Detect which cell encompasses the target text, then output its (X, Y) center coordinate. 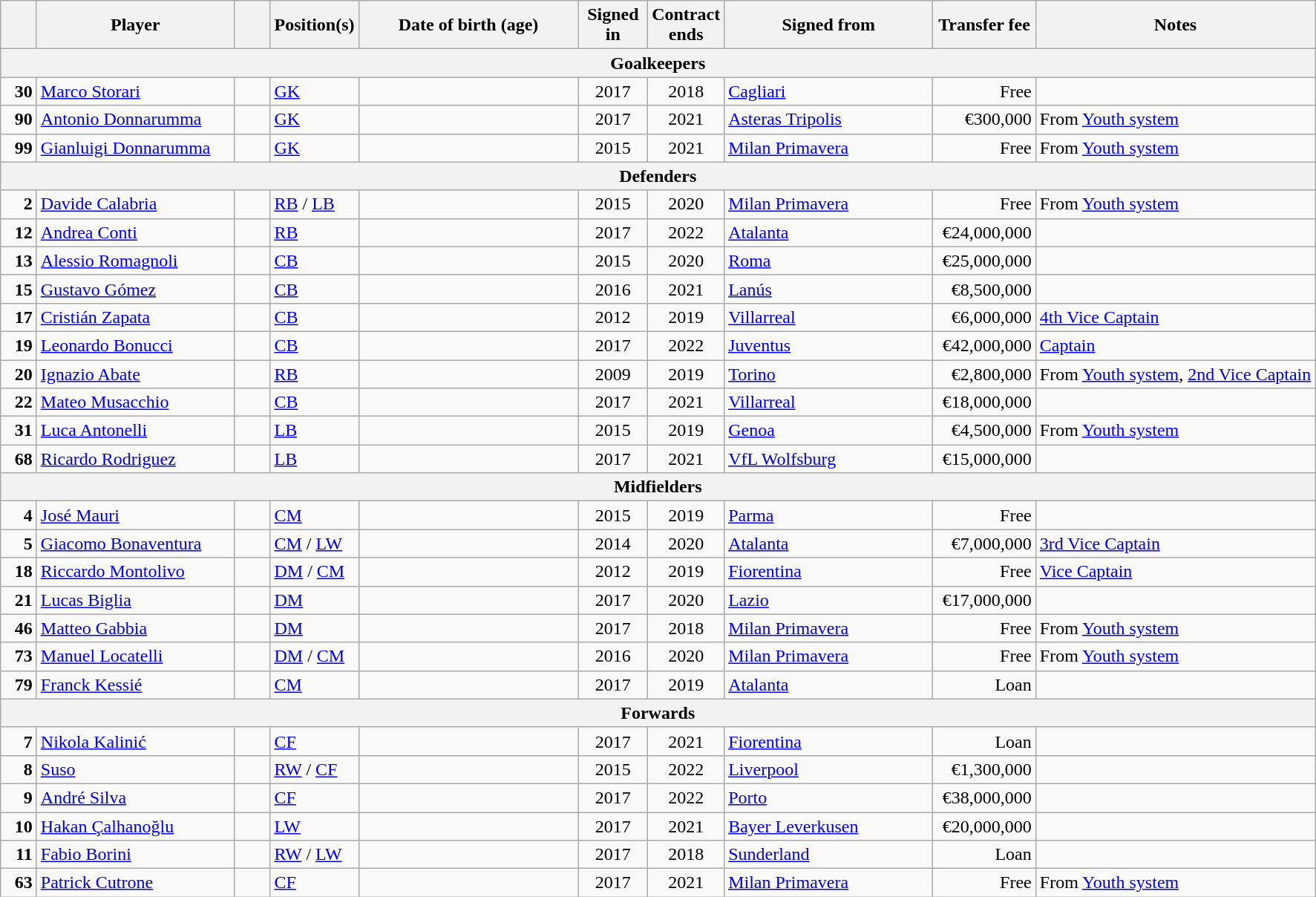
Fabio Borini (135, 855)
€8,500,000 (984, 289)
19 (19, 345)
€4,500,000 (984, 431)
Nikola Kalinić (135, 741)
André Silva (135, 797)
3rd Vice Captain (1176, 544)
Matteo Gabbia (135, 628)
21 (19, 600)
€15,000,000 (984, 459)
From Youth system, 2nd Vice Captain (1176, 374)
63 (19, 883)
Transfer fee (984, 25)
2 (19, 204)
Asteras Tripolis (828, 120)
€24,000,000 (984, 232)
46 (19, 628)
31 (19, 431)
4th Vice Captain (1176, 317)
Franck Kessié (135, 685)
€18,000,000 (984, 402)
90 (19, 120)
Gianluigi Donnarumma (135, 148)
José Mauri (135, 515)
Ignazio Abate (135, 374)
€1,300,000 (984, 769)
€7,000,000 (984, 544)
Position(s) (315, 25)
Mateo Musacchio (135, 402)
11 (19, 855)
68 (19, 459)
10 (19, 826)
RB / LB (315, 204)
Marco Storari (135, 91)
20 (19, 374)
Contract ends (686, 25)
Bayer Leverkusen (828, 826)
Porto (828, 797)
Hakan Çalhanoğlu (135, 826)
LW (315, 826)
Forwards (658, 713)
99 (19, 148)
Notes (1176, 25)
Signed in (613, 25)
RW / LW (315, 855)
17 (19, 317)
Alessio Romagnoli (135, 261)
€300,000 (984, 120)
5 (19, 544)
4 (19, 515)
VfL Wolfsburg (828, 459)
18 (19, 572)
Lanús (828, 289)
Lucas Biglia (135, 600)
€20,000,000 (984, 826)
Roma (828, 261)
73 (19, 656)
Liverpool (828, 769)
Manuel Locatelli (135, 656)
Cagliari (828, 91)
Gustavo Gómez (135, 289)
Vice Captain (1176, 572)
13 (19, 261)
Andrea Conti (135, 232)
Sunderland (828, 855)
Captain (1176, 345)
€2,800,000 (984, 374)
Signed from (828, 25)
15 (19, 289)
Parma (828, 515)
Patrick Cutrone (135, 883)
Davide Calabria (135, 204)
7 (19, 741)
2009 (613, 374)
€38,000,000 (984, 797)
Leonardo Bonucci (135, 345)
12 (19, 232)
Midfielders (658, 487)
Juventus (828, 345)
Antonio Donnarumma (135, 120)
Defenders (658, 176)
Luca Antonelli (135, 431)
8 (19, 769)
9 (19, 797)
22 (19, 402)
Genoa (828, 431)
CM / LW (315, 544)
Date of birth (age) (468, 25)
€25,000,000 (984, 261)
Lazio (828, 600)
Ricardo Rodriguez (135, 459)
€17,000,000 (984, 600)
Suso (135, 769)
Player (135, 25)
2014 (613, 544)
Riccardo Montolivo (135, 572)
30 (19, 91)
RW / CF (315, 769)
€42,000,000 (984, 345)
Goalkeepers (658, 63)
Giacomo Bonaventura (135, 544)
Torino (828, 374)
Cristián Zapata (135, 317)
79 (19, 685)
€6,000,000 (984, 317)
